Provide the (x, y) coordinate of the cell's center where the given text is located.  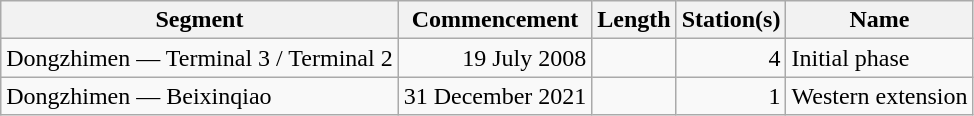
Initial phase (880, 58)
Name (880, 20)
Western extension (880, 96)
Segment (200, 20)
Station(s) (731, 20)
Dongzhimen — Terminal 3 / Terminal 2 (200, 58)
Commencement (495, 20)
Length (634, 20)
Dongzhimen — Beixinqiao (200, 96)
1 (731, 96)
19 July 2008 (495, 58)
4 (731, 58)
31 December 2021 (495, 96)
